Find where the given text appears and provide that cell's center as (x, y) coordinate. 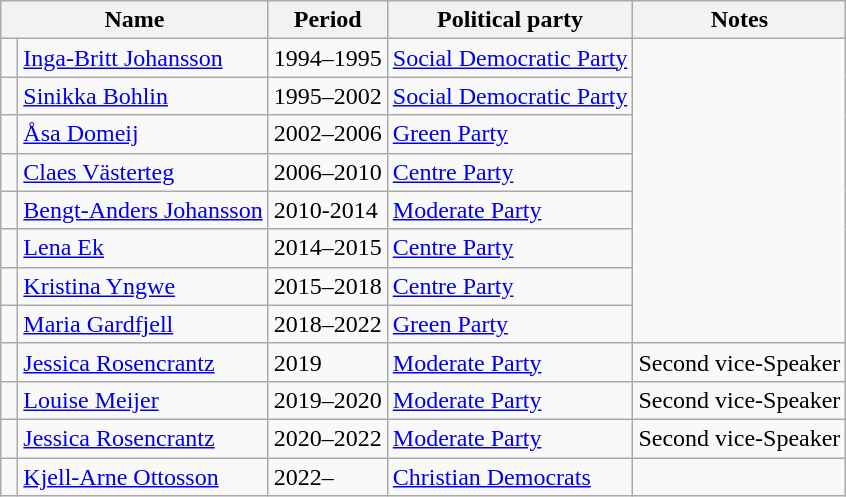
1995–2002 (328, 96)
Kristina Yngwe (143, 286)
2006–2010 (328, 172)
2019 (328, 362)
Period (328, 20)
2018–2022 (328, 324)
Åsa Domeij (143, 134)
Notes (740, 20)
Name (134, 20)
Louise Meijer (143, 400)
Christian Democrats (510, 477)
Inga-Britt Johansson (143, 58)
Claes Västerteg (143, 172)
Maria Gardfjell (143, 324)
2019–2020 (328, 400)
2002–2006 (328, 134)
Kjell-Arne Ottosson (143, 477)
2022– (328, 477)
Bengt-Anders Johansson (143, 210)
Sinikka Bohlin (143, 96)
2014–2015 (328, 248)
2015–2018 (328, 286)
Political party (510, 20)
Lena Ek (143, 248)
2020–2022 (328, 438)
2010-2014 (328, 210)
1994–1995 (328, 58)
